Identify which cell holds the provided text, then report its [x, y] central coordinate. 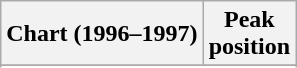
Chart (1996–1997) [102, 34]
Peakposition [249, 34]
